Return [x, y] of the center of cell containing provided text 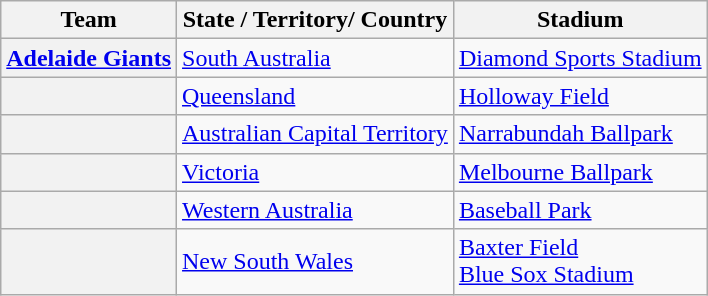
Victoria [316, 172]
Diamond Sports Stadium [580, 58]
Adelaide Giants [89, 58]
Melbourne Ballpark [580, 172]
Holloway Field [580, 96]
Western Australia [316, 210]
Australian Capital Territory [316, 134]
State / Territory/ Country [316, 20]
Team [89, 20]
South Australia [316, 58]
Queensland [316, 96]
New South Wales [316, 262]
Baxter FieldBlue Sox Stadium [580, 262]
Baseball Park [580, 210]
Narrabundah Ballpark [580, 134]
Stadium [580, 20]
